Provide the (X, Y) coordinate of the cell's center where the given text is located.  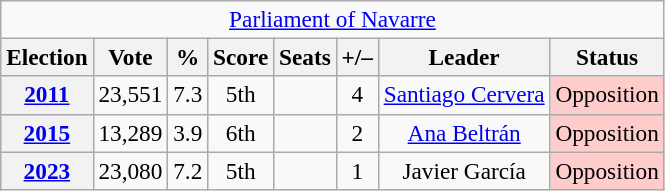
23,551 (130, 95)
3.9 (188, 133)
2011 (47, 95)
Status (607, 57)
1 (357, 170)
Javier García (464, 170)
2 (357, 133)
Ana Beltrán (464, 133)
Score (241, 57)
Parliament of Navarre (332, 19)
23,080 (130, 170)
Vote (130, 57)
6th (241, 133)
2023 (47, 170)
Election (47, 57)
2015 (47, 133)
7.3 (188, 95)
Santiago Cervera (464, 95)
Leader (464, 57)
% (188, 57)
4 (357, 95)
7.2 (188, 170)
Seats (306, 57)
+/– (357, 57)
13,289 (130, 133)
